From the cell containing the given text, extract its center point as [x, y] coordinate. 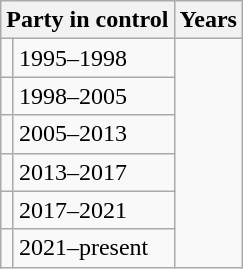
1998–2005 [94, 96]
2005–2013 [94, 134]
2013–2017 [94, 172]
Years [208, 20]
1995–1998 [94, 58]
2017–2021 [94, 210]
Party in control [88, 20]
2021–present [94, 248]
